Return the (x, y) coordinate for the center point of the cell that contains the specified text.  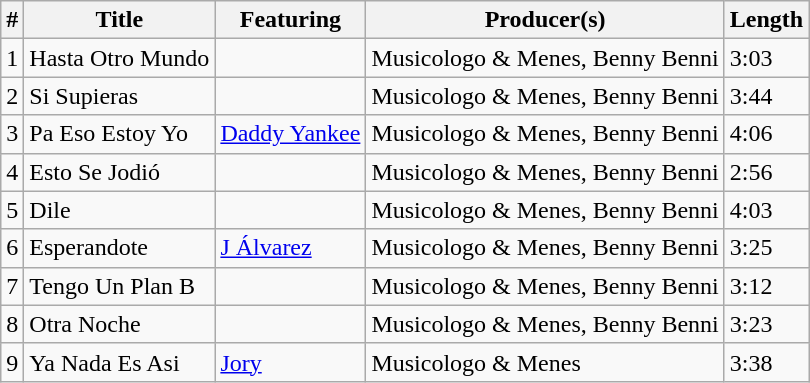
2 (12, 96)
4:03 (766, 210)
Length (766, 20)
3:12 (766, 286)
Hasta Otro Mundo (120, 58)
Producer(s) (545, 20)
Esperandote (120, 248)
8 (12, 324)
Dile (120, 210)
3:38 (766, 362)
Otra Noche (120, 324)
Featuring (290, 20)
Esto Se Jodió (120, 172)
6 (12, 248)
1 (12, 58)
Jory (290, 362)
3 (12, 134)
Si Supieras (120, 96)
Tengo Un Plan B (120, 286)
Musicologo & Menes (545, 362)
5 (12, 210)
Pa Eso Estoy Yo (120, 134)
Ya Nada Es Asi (120, 362)
9 (12, 362)
Title (120, 20)
2:56 (766, 172)
# (12, 20)
3:23 (766, 324)
4:06 (766, 134)
J Álvarez (290, 248)
3:44 (766, 96)
3:25 (766, 248)
7 (12, 286)
3:03 (766, 58)
Daddy Yankee (290, 134)
4 (12, 172)
